From the cell containing the given text, extract its center point as (X, Y) coordinate. 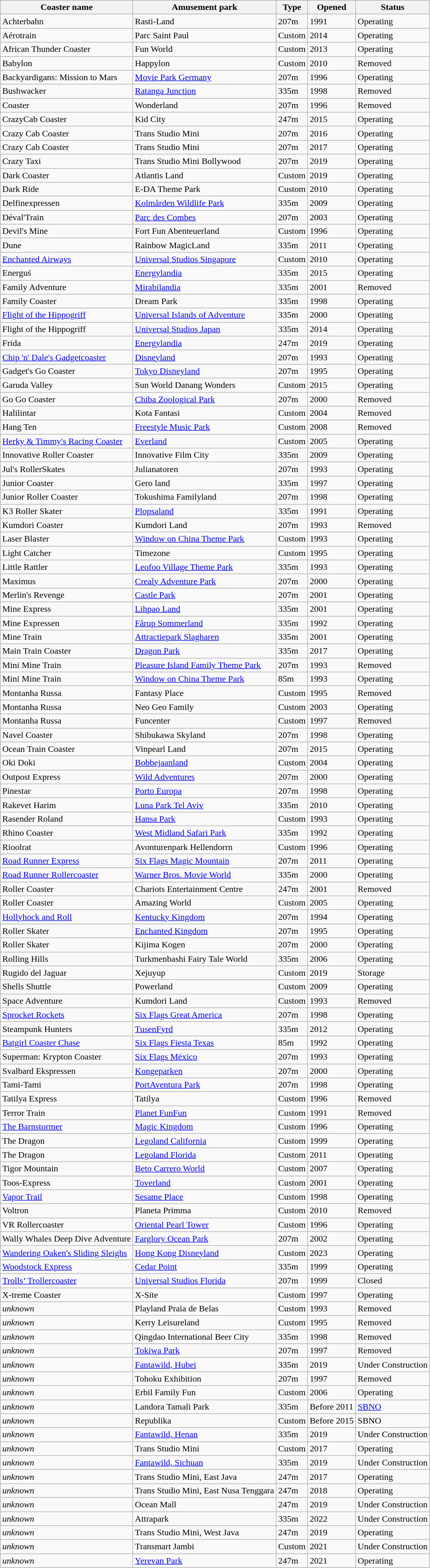
Crealy Adventure Park (205, 581)
Tokyo Disneyland (205, 371)
Tatilya Express (67, 1099)
Vapor Trail (67, 1197)
Chariots Entertainment Centre (205, 889)
Freestyle Music Park (205, 427)
Jul's RollerSkates (67, 469)
Closed (393, 1281)
Family Adventure (67, 287)
Six Flags Fiesta Texas (205, 1043)
Fort Fun Abenteuerland (205, 231)
Erbil Family Fun (205, 1393)
Ratanga Junction (205, 91)
Luna Park Tel Aviv (205, 805)
Fun World (205, 49)
Tigor Mountain (67, 1169)
Universal Studios Japan (205, 329)
Status (393, 7)
Ocean Train Coaster (67, 749)
Plopsaland (205, 511)
Shibukawa Skyland (205, 735)
Chiba Zoological Park (205, 399)
Tami-Tami (67, 1085)
Parc des Combes (205, 217)
Gadget's Go Coaster (67, 371)
Herky & Timmy's Racing Coaster (67, 441)
Road Runner Rollercoaster (67, 875)
Terror Train (67, 1113)
Kentucky Kingdom (205, 917)
Xejuyup (205, 973)
2018 (331, 1490)
Aérotrain (67, 35)
Julianatoren (205, 469)
Republika (205, 1421)
2008 (331, 427)
2016 (331, 133)
West Midland Safari Park (205, 833)
Rioolrat (67, 847)
Powerland (205, 987)
Space Adventure (67, 1001)
Everland (205, 441)
Shells Shuttle (67, 987)
Before 2011 (331, 1407)
Farglory Ocean Park (205, 1239)
Kerry Leisureland (205, 1323)
Tohoku Exhibition (205, 1379)
Universal Studios Singapore (205, 259)
African Thunder Coaster (67, 49)
Beto Carrero World (205, 1169)
Pinestar (67, 791)
Backyardigans: Mission to Mars (67, 77)
Planet FunFun (205, 1113)
Sun World Danang Wonders (205, 385)
Mine Train (67, 637)
2012 (331, 1029)
Garuda Valley (67, 385)
Magic Kingdom (205, 1127)
Delfinexpressen (67, 203)
Innovative Roller Coaster (67, 455)
Energuś (67, 273)
Dark Coaster (67, 175)
Sesame Place (205, 1197)
Gero land (205, 483)
Woodstock Express (67, 1267)
Kota Fantasi (205, 413)
Road Runner Express (67, 861)
Rasti-Land (205, 21)
Amazing World (205, 903)
Disneyland (205, 357)
Rhino Coaster (67, 833)
Kijima Kogen (205, 945)
Tokushima Familyland (205, 497)
Six Flags México (205, 1057)
Tokiwa Park (205, 1351)
Wally Whales Deep Dive Adventure (67, 1239)
Coaster name (67, 7)
Rolling Hills (67, 959)
Playland Praia de Belas (205, 1309)
Kolmården Wildlife Park (205, 203)
E-DA Theme Park (205, 189)
2007 (331, 1169)
Dark Ride (67, 189)
Trans Studio Mini, East Nusa Tenggara (205, 1490)
Wandering Oaken's Sliding Sleighs (67, 1253)
Qingdao International Beer City (205, 1337)
Six Flags Great America (205, 1015)
Kongeparken (205, 1071)
Lihpao Land (205, 609)
Universal Studios Florida (205, 1281)
Toos-Express (67, 1183)
CrazyCab Coaster (67, 119)
X-treme Coaster (67, 1294)
Maximus (67, 581)
Attractiepark Slagharen (205, 637)
Legoland California (205, 1141)
Legoland Florida (205, 1155)
2013 (331, 49)
Enchanted Airways (67, 259)
Funcenter (205, 721)
Go Go Coaster (67, 399)
Wonderland (205, 105)
2023 (331, 1253)
Junior Coaster (67, 483)
Merlin's Revenge (67, 595)
Neo Geo Family (205, 707)
Leofoo Village Theme Park (205, 567)
Babylon (67, 63)
Turkmenbashi Fairy Tale World (205, 959)
Castle Park (205, 595)
Fantasy Place (205, 693)
Trolls’ Trollercoaster (67, 1281)
Timezone (205, 553)
Vinpearl Land (205, 749)
Yerevan Park (205, 1561)
Achterbahn (67, 21)
Tatilya (205, 1099)
1994 (331, 917)
TusenFyrd (205, 1029)
Kumdori Coaster (67, 525)
Navel Coaster (67, 735)
Warner Bros. Movie World (205, 875)
Mine Expressen (67, 623)
Frida (67, 343)
Amusement park (205, 7)
Sprocket Rockets (67, 1015)
Universal Islands of Adventure (205, 315)
Type (292, 7)
Porto Europa (205, 791)
Six Flags Magic Mountain (205, 861)
Toverland (205, 1183)
Enchanted Kingdom (205, 931)
X-Site (205, 1294)
Avonturenpark Hellendorrn (205, 847)
K3 Roller Skater (67, 511)
Little Rattler (67, 567)
Dragon Park (205, 651)
Storage (393, 973)
Atlantis Land (205, 175)
Hollyhock and Roll (67, 917)
Parc Saint Paul (205, 35)
Family Coaster (67, 301)
Dream Park (205, 301)
Planeta Primma (205, 1211)
Dune (67, 245)
Hang Ten (67, 427)
Kid City (205, 119)
Pleasure Island Family Theme Park (205, 665)
Junior Roller Coaster (67, 497)
Fårup Sommerland (205, 623)
Trans Studio Mini Bollywood (205, 161)
Rugido del Jaguar (67, 973)
Oriental Pearl Tower (205, 1225)
Transmart Jambi (205, 1547)
Outpost Express (67, 777)
Svalbard Ekspressen (67, 1071)
Attrapark (205, 1519)
Steampunk Hunters (67, 1029)
PortAventura Park (205, 1085)
2022 (331, 1519)
Fantawild, Sichuan (205, 1462)
Cedar Point (205, 1267)
Bushwacker (67, 91)
Trans Studio Mini, East Java (205, 1476)
Voltron (67, 1211)
VR Rollercoaster (67, 1225)
Rainbow MagicLand (205, 245)
Innovative Film City (205, 455)
Rasender Roland (67, 819)
Wild Adventures (205, 777)
Ocean Mall (205, 1504)
Coaster (67, 105)
The Barnstormer (67, 1127)
Rakevet Harim (67, 805)
Laser Blaster (67, 539)
Hong Kong Disneyland (205, 1253)
Halilintar (67, 413)
Movie Park Germany (205, 77)
Fantawild, Hubei (205, 1365)
Landora Tamali Park (205, 1407)
Batgirl Coaster Chase (67, 1043)
Chip 'n' Dale's Gadgetcoaster (67, 357)
Happylon (205, 63)
Crazy Taxi (67, 161)
Opened (331, 7)
Superman: Krypton Coaster (67, 1057)
Bobbejaanland (205, 763)
Devil's Mine (67, 231)
Trans Studio Mini, West Java (205, 1533)
Déval'Train (67, 217)
Oki Doki (67, 763)
Light Catcher (67, 553)
2002 (331, 1239)
Fantawild, Henan (205, 1435)
Mirabilandia (205, 287)
Main Train Coaster (67, 651)
Before 2015 (331, 1421)
Hansa Park (205, 819)
Mine Express (67, 609)
